Find where the given text appears and provide that cell's center as [x, y] coordinate. 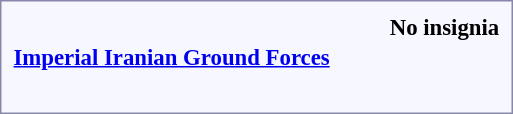
No insignia [444, 27]
Imperial Iranian Ground Forces [172, 57]
